Detect which cell encompasses the target text, then output its (X, Y) center coordinate. 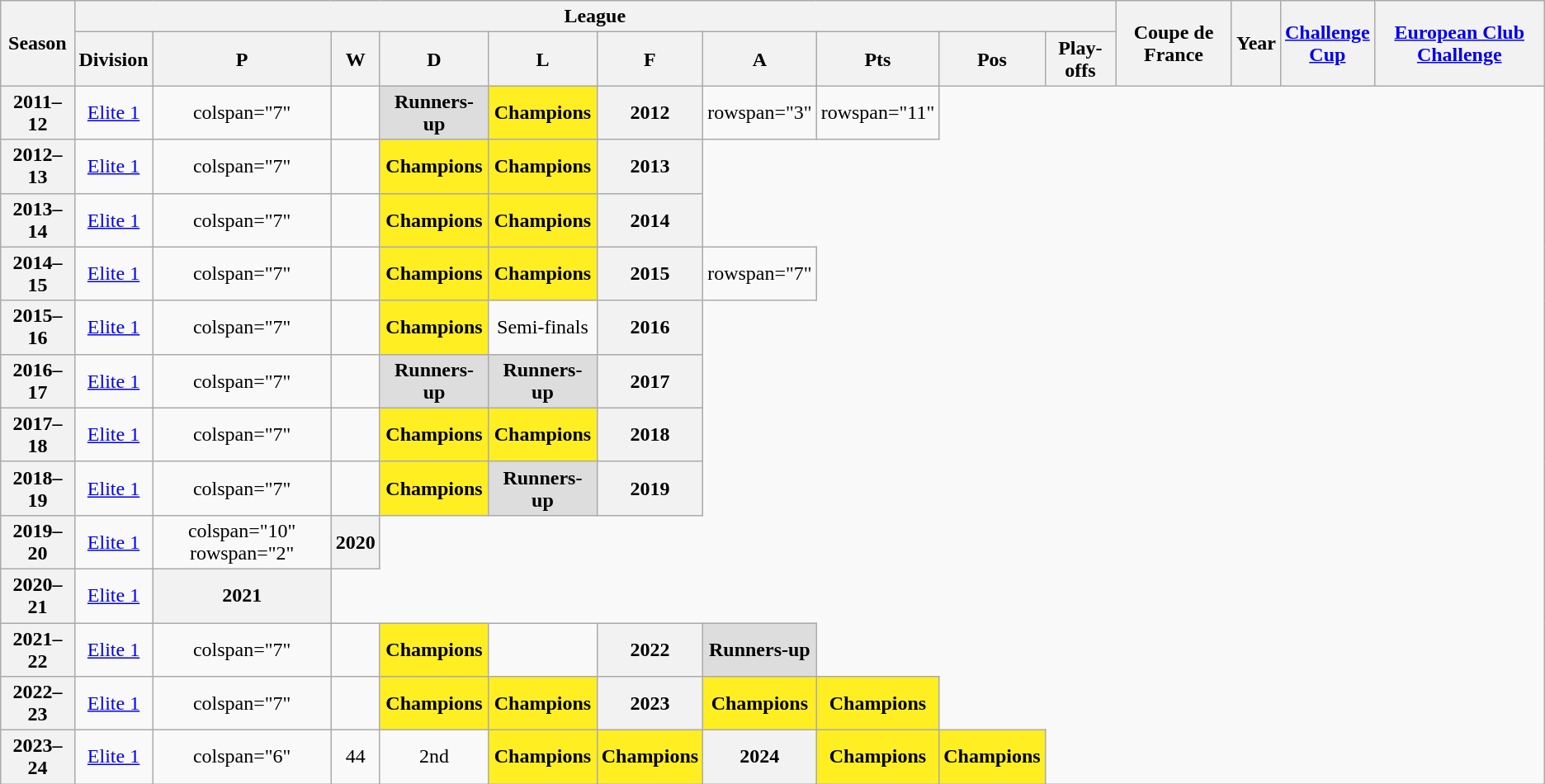
2022 (650, 649)
A (760, 59)
44 (355, 758)
Coupe de France (1174, 43)
2017–18 (38, 434)
Year (1256, 43)
European Club Challenge (1459, 43)
colspan="6" (242, 758)
2016 (650, 327)
2016–17 (38, 381)
League (595, 17)
2012–13 (38, 167)
2021 (242, 596)
2nd (434, 758)
rowspan="3" (760, 112)
2012 (650, 112)
W (355, 59)
Pts (878, 59)
2018–19 (38, 489)
2019 (650, 489)
2022–23 (38, 703)
2020 (355, 541)
rowspan="7" (760, 274)
Division (114, 59)
2018 (650, 434)
2015 (650, 274)
Semi-finals (543, 327)
2014–15 (38, 274)
2013–14 (38, 220)
2023 (650, 703)
2019–20 (38, 541)
2014 (650, 220)
2020–21 (38, 596)
2017 (650, 381)
D (434, 59)
F (650, 59)
2015–16 (38, 327)
Season (38, 43)
colspan="10" rowspan="2" (242, 541)
Play-offs (1080, 59)
2011–12 (38, 112)
L (543, 59)
2023–24 (38, 758)
2021–22 (38, 649)
P (242, 59)
rowspan="11" (878, 112)
2024 (760, 758)
ChallengeCup (1327, 43)
2013 (650, 167)
Pos (992, 59)
